Locate the cell with the specified text and output its [x, y] center coordinate. 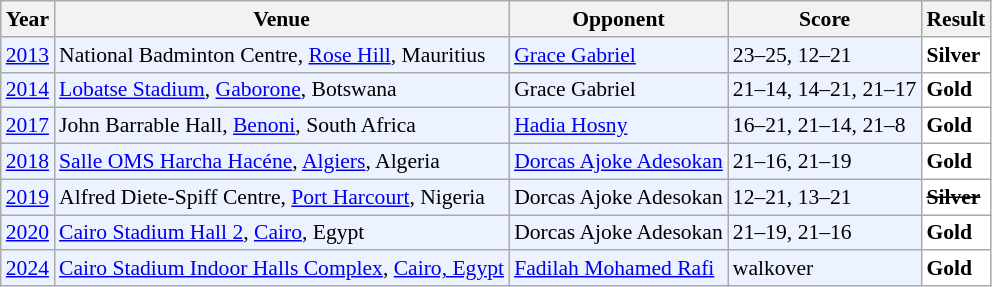
walkover [825, 269]
Cairo Stadium Hall 2, Cairo, Egypt [282, 233]
Venue [282, 19]
23–25, 12–21 [825, 55]
Lobatse Stadium, Gaborone, Botswana [282, 90]
21–19, 21–16 [825, 233]
16–21, 21–14, 21–8 [825, 126]
21–16, 21–19 [825, 162]
Fadilah Mohamed Rafi [618, 269]
2019 [28, 197]
Cairo Stadium Indoor Halls Complex, Cairo, Egypt [282, 269]
2017 [28, 126]
Alfred Diete-Spiff Centre, Port Harcourt, Nigeria [282, 197]
2018 [28, 162]
21–14, 14–21, 21–17 [825, 90]
Opponent [618, 19]
Hadia Hosny [618, 126]
2013 [28, 55]
John Barrable Hall, Benoni, South Africa [282, 126]
2024 [28, 269]
2014 [28, 90]
National Badminton Centre, Rose Hill, Mauritius [282, 55]
Year [28, 19]
12–21, 13–21 [825, 197]
Result [956, 19]
Score [825, 19]
Salle OMS Harcha Hacéne, Algiers, Algeria [282, 162]
2020 [28, 233]
